Locate the cell with the specified text and output its [x, y] center coordinate. 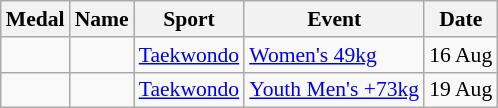
16 Aug [460, 55]
19 Aug [460, 90]
Sport [190, 19]
Event [334, 19]
Youth Men's +73kg [334, 90]
Women's 49kg [334, 55]
Date [460, 19]
Name [102, 19]
Medal [36, 19]
